Pinpoint the cell where the given text exists, returning its [x, y] midpoint coordinate. 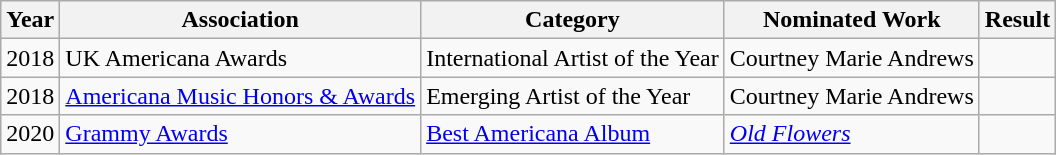
International Artist of the Year [573, 58]
Category [573, 20]
Old Flowers [852, 134]
Association [240, 20]
Best Americana Album [573, 134]
2020 [30, 134]
Grammy Awards [240, 134]
Year [30, 20]
Nominated Work [852, 20]
Emerging Artist of the Year [573, 96]
Result [1017, 20]
Americana Music Honors & Awards [240, 96]
UK Americana Awards [240, 58]
